Scan for the cell matching the given text and deliver its (x, y) coordinate at center. 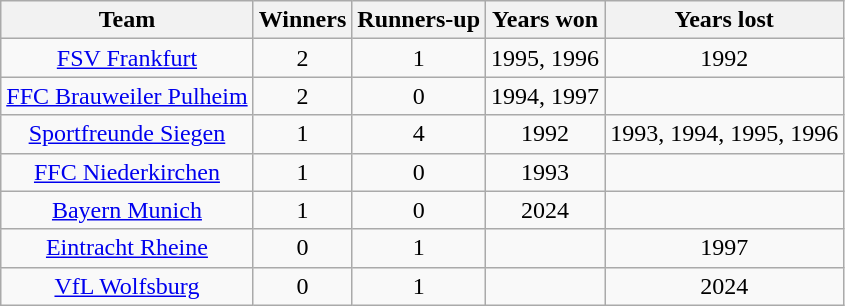
1995, 1996 (546, 58)
FFC Brauweiler Pulheim (127, 96)
Winners (302, 20)
FSV Frankfurt (127, 58)
1993 (546, 172)
1994, 1997 (546, 96)
Eintracht Rheine (127, 248)
Runners-up (419, 20)
Team (127, 20)
Sportfreunde Siegen (127, 134)
Bayern Munich (127, 210)
FFC Niederkirchen (127, 172)
Years lost (724, 20)
1997 (724, 248)
VfL Wolfsburg (127, 286)
1993, 1994, 1995, 1996 (724, 134)
Years won (546, 20)
4 (419, 134)
